Output the (x, y) coordinate of the center of the cell containing the given text.  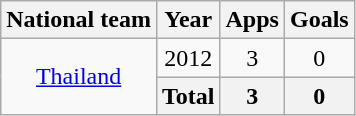
Goals (319, 20)
Total (188, 96)
National team (79, 20)
Year (188, 20)
2012 (188, 58)
Apps (252, 20)
Thailand (79, 77)
